Identify which cell holds the provided text, then report its (x, y) central coordinate. 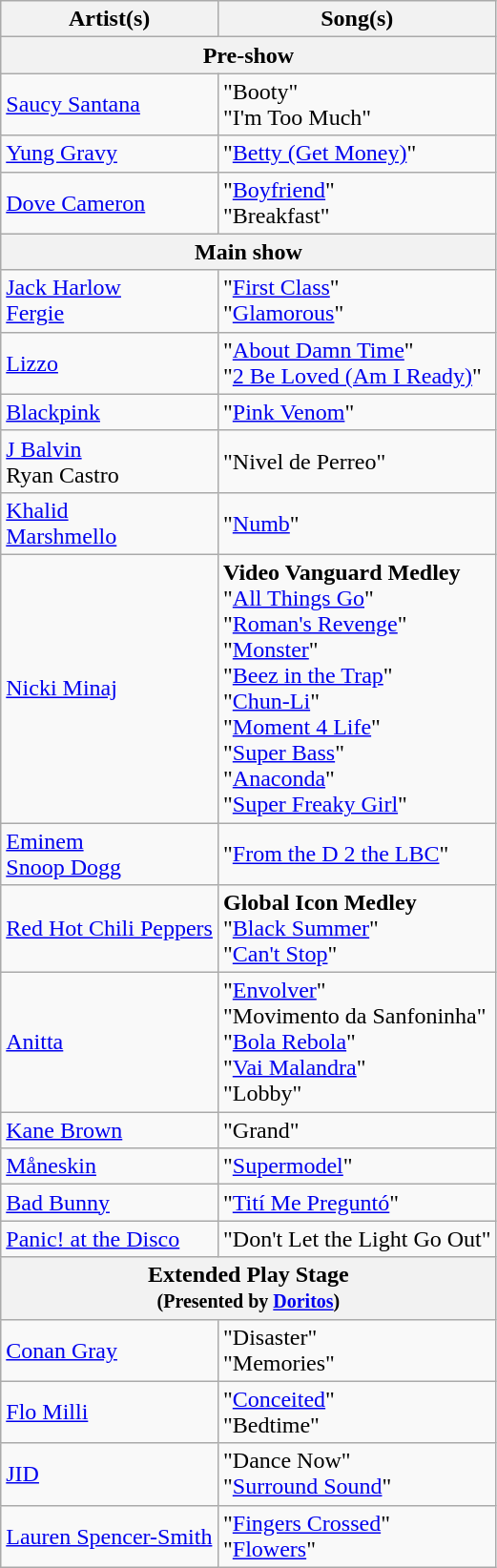
Extended Play Stage (Presented by Doritos) (248, 1288)
"Numb" (357, 523)
"Supermodel" (357, 1166)
Red Hot Chili Peppers (110, 929)
Global Icon Medley"Black Summer""Can't Stop" (357, 929)
Yung Gravy (110, 154)
Måneskin (110, 1166)
Video Vanguard Medley"All Things Go""Roman's Revenge""Monster""Beez in the Trap""Chun-Li""Moment 4 Life""Super Bass""Anaconda""Super Freaky Girl" (357, 689)
J BalvinRyan Castro (110, 462)
"Pink Venom" (357, 412)
Panic! at the Disco (110, 1239)
Flo Milli (110, 1412)
EminemSnoop Dogg (110, 853)
Pre-show (248, 55)
Conan Gray (110, 1351)
"Grand" (357, 1130)
"First Class""Glamorous" (357, 301)
Artist(s) (110, 19)
Main show (248, 252)
"Fingers Crossed" "Flowers" (357, 1536)
"Boyfriend" "Breakfast" (357, 202)
Kane Brown (110, 1130)
Lauren Spencer-Smith (110, 1536)
"Dance Now" "Surround Sound" (357, 1475)
"About Damn Time""2 Be Loved (Am I Ready)" (357, 362)
Nicki Minaj (110, 689)
Khalid Marshmello (110, 523)
Song(s) (357, 19)
Dove Cameron (110, 202)
Lizzo (110, 362)
"Booty" "I'm Too Much" (357, 105)
"Don't Let the Light Go Out" (357, 1239)
JID (110, 1475)
Blackpink (110, 412)
Saucy Santana (110, 105)
"Tití Me Preguntó" (357, 1203)
"Betty (Get Money)" (357, 154)
"Disaster" "Memories" (357, 1351)
"Envolver""Movimento da Sanfoninha""Bola Rebola""Vai Malandra""Lobby" (357, 1042)
Anitta (110, 1042)
"Conceited" "Bedtime" (357, 1412)
Bad Bunny (110, 1203)
"Nivel de Perreo" (357, 462)
"From the D 2 the LBC" (357, 853)
Jack HarlowFergie (110, 301)
